Identify which cell holds the provided text, then report its (x, y) central coordinate. 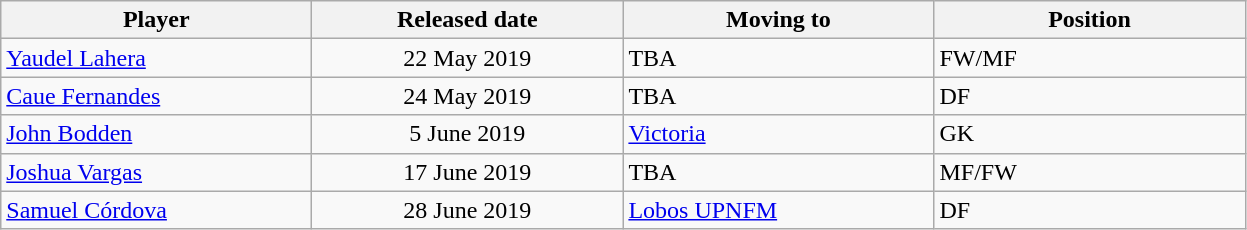
Victoria (778, 134)
Samuel Córdova (156, 210)
Player (156, 20)
Caue Fernandes (156, 96)
28 June 2019 (468, 210)
Joshua Vargas (156, 172)
MF/FW (1090, 172)
22 May 2019 (468, 58)
John Bodden (156, 134)
Yaudel Lahera (156, 58)
17 June 2019 (468, 172)
GK (1090, 134)
Lobos UPNFM (778, 210)
Moving to (778, 20)
FW/MF (1090, 58)
24 May 2019 (468, 96)
Position (1090, 20)
Released date (468, 20)
5 June 2019 (468, 134)
